Search for the cell housing the specified text and yield its [x, y] center coordinate. 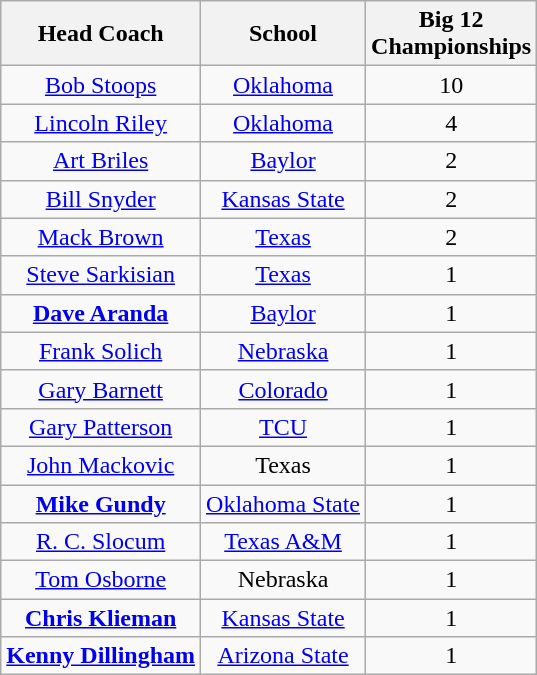
4 [452, 123]
Mack Brown [101, 237]
Texas A&M [284, 542]
10 [452, 85]
Steve Sarkisian [101, 275]
Mike Gundy [101, 503]
Big 12Championships [452, 34]
Lincoln Riley [101, 123]
Gary Barnett [101, 389]
Dave Aranda [101, 313]
TCU [284, 427]
Chris Klieman [101, 618]
Colorado [284, 389]
School [284, 34]
R. C. Slocum [101, 542]
Arizona State [284, 656]
Art Briles [101, 161]
John Mackovic [101, 465]
Kenny Dillingham [101, 656]
Oklahoma State [284, 503]
Bob Stoops [101, 85]
Gary Patterson [101, 427]
Tom Osborne [101, 580]
Head Coach [101, 34]
Frank Solich [101, 351]
Bill Snyder [101, 199]
